Provide the (x, y) coordinate of the cell's center where the given text is located.  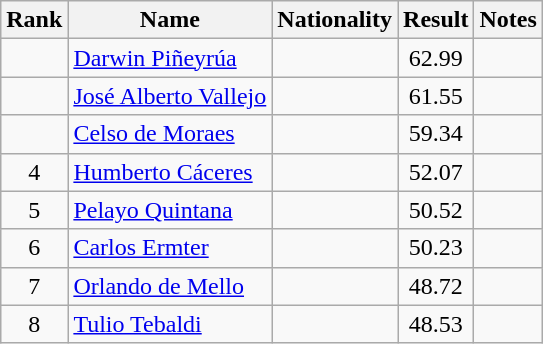
7 (34, 286)
Nationality (335, 20)
48.53 (436, 324)
Result (436, 20)
61.55 (436, 96)
Humberto Cáceres (170, 172)
48.72 (436, 286)
Orlando de Mello (170, 286)
Celso de Moraes (170, 134)
50.23 (436, 248)
62.99 (436, 58)
4 (34, 172)
Darwin Piñeyrúa (170, 58)
6 (34, 248)
52.07 (436, 172)
50.52 (436, 210)
Name (170, 20)
8 (34, 324)
Tulio Tebaldi (170, 324)
59.34 (436, 134)
Rank (34, 20)
Notes (508, 20)
5 (34, 210)
Pelayo Quintana (170, 210)
José Alberto Vallejo (170, 96)
Carlos Ermter (170, 248)
